Find where the given text appears and provide that cell's center as [x, y] coordinate. 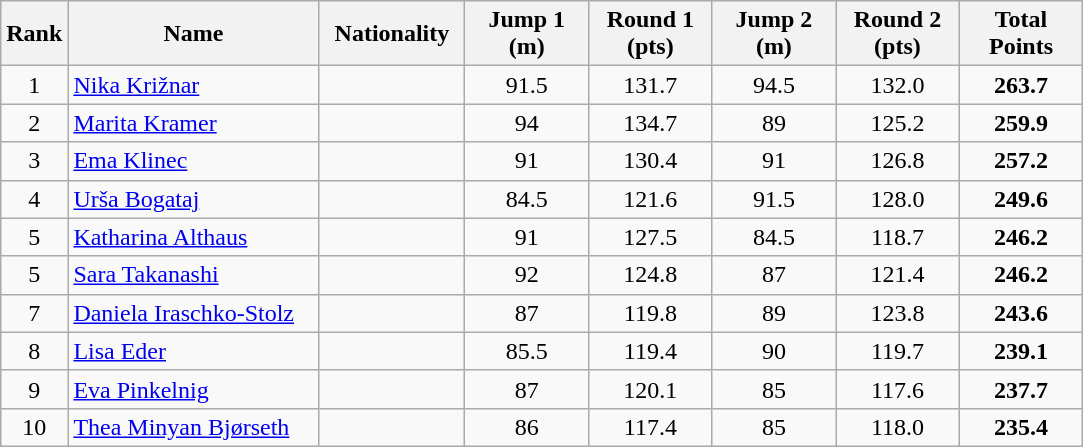
94.5 [774, 85]
2 [34, 123]
132.0 [898, 85]
130.4 [651, 161]
Urša Bogataj [194, 199]
3 [34, 161]
117.6 [898, 389]
Marita Kramer [194, 123]
118.0 [898, 427]
121.6 [651, 199]
1 [34, 85]
Round 1 (pts) [651, 34]
90 [774, 351]
92 [527, 275]
259.9 [1021, 123]
Ema Klinec [194, 161]
117.4 [651, 427]
Nationality [392, 34]
128.0 [898, 199]
9 [34, 389]
257.2 [1021, 161]
Sara Takanashi [194, 275]
Thea Minyan Bjørseth [194, 427]
Rank [34, 34]
118.7 [898, 237]
119.7 [898, 351]
120.1 [651, 389]
7 [34, 313]
Lisa Eder [194, 351]
127.5 [651, 237]
4 [34, 199]
239.1 [1021, 351]
131.7 [651, 85]
86 [527, 427]
235.4 [1021, 427]
134.7 [651, 123]
85.5 [527, 351]
Nika Križnar [194, 85]
Total Points [1021, 34]
Jump 1 (m) [527, 34]
8 [34, 351]
Name [194, 34]
125.2 [898, 123]
94 [527, 123]
Daniela Iraschko-Stolz [194, 313]
124.8 [651, 275]
123.8 [898, 313]
249.6 [1021, 199]
Jump 2 (m) [774, 34]
10 [34, 427]
263.7 [1021, 85]
119.4 [651, 351]
243.6 [1021, 313]
Eva Pinkelnig [194, 389]
121.4 [898, 275]
Katharina Althaus [194, 237]
126.8 [898, 161]
119.8 [651, 313]
Round 2 (pts) [898, 34]
237.7 [1021, 389]
